Detect which cell encompasses the target text, then output its [X, Y] center coordinate. 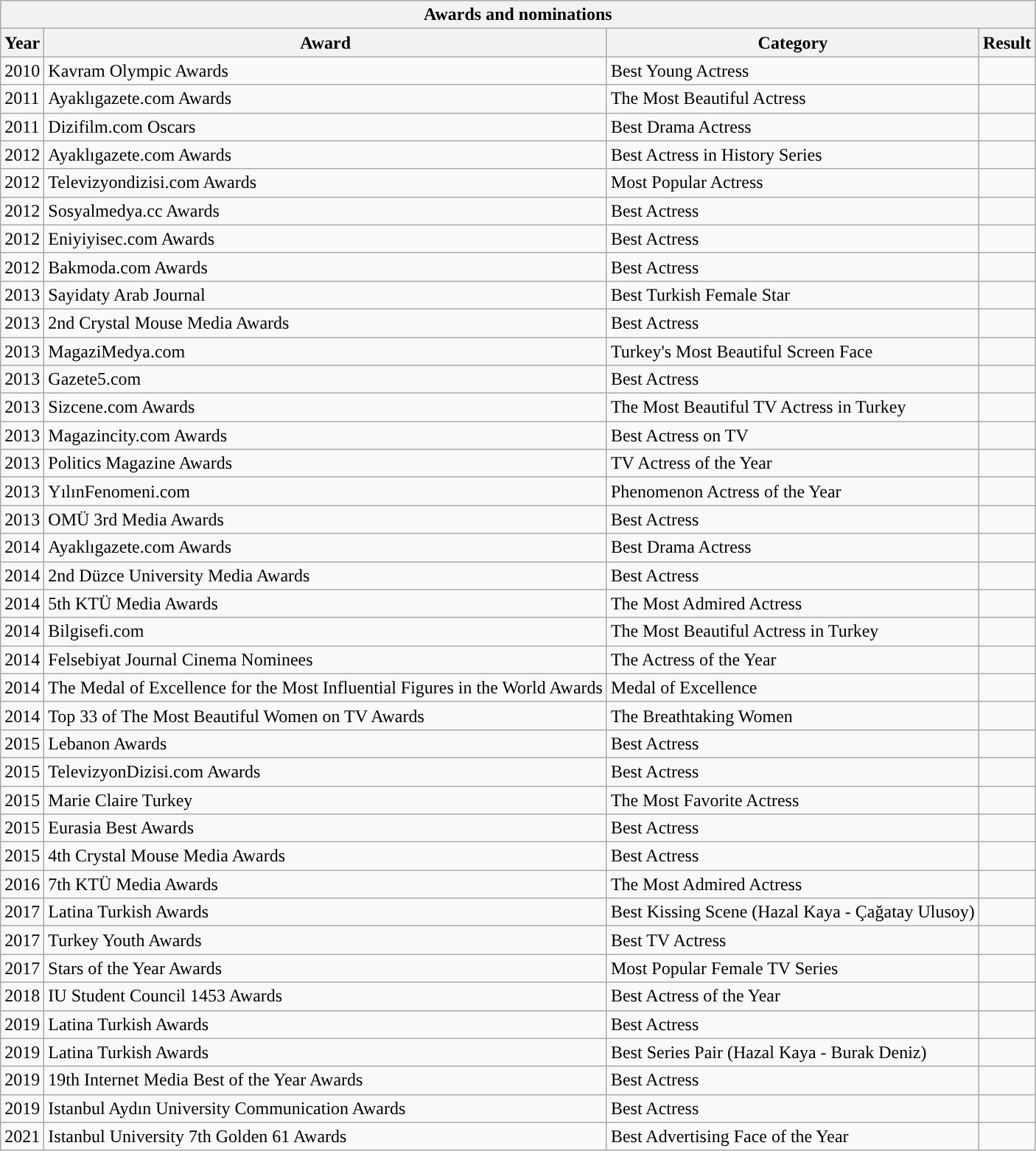
Eurasia Best Awards [326, 828]
7th KTÜ Media Awards [326, 884]
The Most Favorite Actress [793, 800]
5th KTÜ Media Awards [326, 604]
Lebanon Awards [326, 744]
Turkey's Most Beautiful Screen Face [793, 351]
The Medal of Excellence for the Most Influential Figures in the World Awards [326, 688]
Dizifilm.com Oscars [326, 127]
Medal of Excellence [793, 688]
Istanbul University 7th Golden 61 Awards [326, 1136]
Phenomenon Actress of the Year [793, 491]
TelevizyonDizisi.com Awards [326, 772]
Result [1007, 43]
Sayidaty Arab Journal [326, 295]
The Actress of the Year [793, 660]
Sizcene.com Awards [326, 407]
Best Turkish Female Star [793, 295]
Sosyalmedya.cc Awards [326, 211]
Felsebiyat Journal Cinema Nominees [326, 660]
Bakmoda.com Awards [326, 267]
Best Kissing Scene (Hazal Kaya - Çağatay Ulusoy) [793, 912]
Most Popular Actress [793, 183]
2021 [22, 1136]
2018 [22, 996]
Best Actress of the Year [793, 996]
IU Student Council 1453 Awards [326, 996]
The Most Beautiful TV Actress in Turkey [793, 407]
Year [22, 43]
Istanbul Aydın University Communication Awards [326, 1108]
The Breathtaking Women [793, 716]
19th Internet Media Best of the Year Awards [326, 1080]
2nd Düzce University Media Awards [326, 575]
MagaziMedya.com [326, 351]
Gazete5.com [326, 379]
The Most Beautiful Actress [793, 99]
OMÜ 3rd Media Awards [326, 519]
YılınFenomeni.com [326, 491]
The Most Beautiful Actress in Turkey [793, 632]
Best Young Actress [793, 71]
Kavram Olympic Awards [326, 71]
Best TV Actress [793, 940]
Eniyiyisec.com Awards [326, 239]
2010 [22, 71]
2nd Crystal Mouse Media Awards [326, 323]
Awards and nominations [518, 15]
Politics Magazine Awards [326, 463]
2016 [22, 884]
Marie Claire Turkey [326, 800]
Bilgisefi.com [326, 632]
Best Actress in History Series [793, 155]
Most Popular Female TV Series [793, 968]
Turkey Youth Awards [326, 940]
Televizyondizisi.com Awards [326, 183]
Best Actress on TV [793, 435]
Top 33 of The Most Beautiful Women on TV Awards [326, 716]
Best Series Pair (Hazal Kaya - Burak Deniz) [793, 1052]
4th Crystal Mouse Media Awards [326, 856]
Stars of the Year Awards [326, 968]
Best Advertising Face of the Year [793, 1136]
TV Actress of the Year [793, 463]
Award [326, 43]
Magazincity.com Awards [326, 435]
Category [793, 43]
